Return the (X, Y) coordinate for the center point of the cell that contains the specified text.  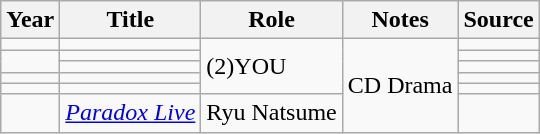
Title (130, 20)
(2)YOU (272, 66)
Year (30, 20)
Ryu Natsume (272, 113)
Paradox Live (130, 113)
Role (272, 20)
CD Drama (400, 86)
Notes (400, 20)
Source (498, 20)
